Output the (X, Y) coordinate of the center of the cell containing the given text.  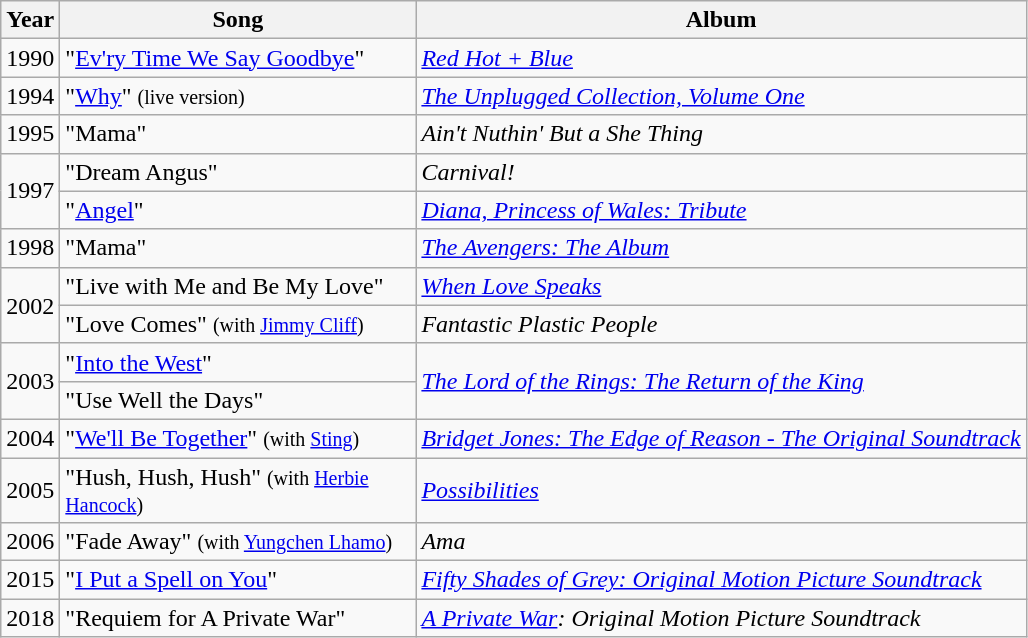
"Angel" (238, 210)
"Hush, Hush, Hush" (with Herbie Hancock) (238, 490)
Carnival! (721, 172)
2002 (30, 305)
The Avengers: The Album (721, 248)
"Ev'ry Time We Say Goodbye" (238, 58)
2004 (30, 438)
Album (721, 20)
2018 (30, 618)
"We'll Be Together" (with Sting) (238, 438)
1994 (30, 96)
Year (30, 20)
"Why" (live version) (238, 96)
"I Put a Spell on You" (238, 580)
The Lord of the Rings: The Return of the King (721, 381)
"Dream Angus" (238, 172)
Ama (721, 542)
Song (238, 20)
"Fade Away" (with Yungchen Lhamo) (238, 542)
Diana, Princess of Wales: Tribute (721, 210)
"Requiem for A Private War" (238, 618)
"Into the West" (238, 362)
2003 (30, 381)
Fantastic Plastic People (721, 324)
"Love Comes" (with Jimmy Cliff) (238, 324)
2006 (30, 542)
When Love Speaks (721, 286)
Ain't Nuthin' But a She Thing (721, 134)
"Live with Me and Be My Love" (238, 286)
1998 (30, 248)
2005 (30, 490)
1995 (30, 134)
"Use Well the Days" (238, 400)
1990 (30, 58)
The Unplugged Collection, Volume One (721, 96)
Bridget Jones: The Edge of Reason - The Original Soundtrack (721, 438)
Red Hot + Blue (721, 58)
A Private War: Original Motion Picture Soundtrack (721, 618)
2015 (30, 580)
1997 (30, 191)
Fifty Shades of Grey: Original Motion Picture Soundtrack (721, 580)
Possibilities (721, 490)
